For the text-containing cell, return its midpoint in [X, Y] coordinate format. 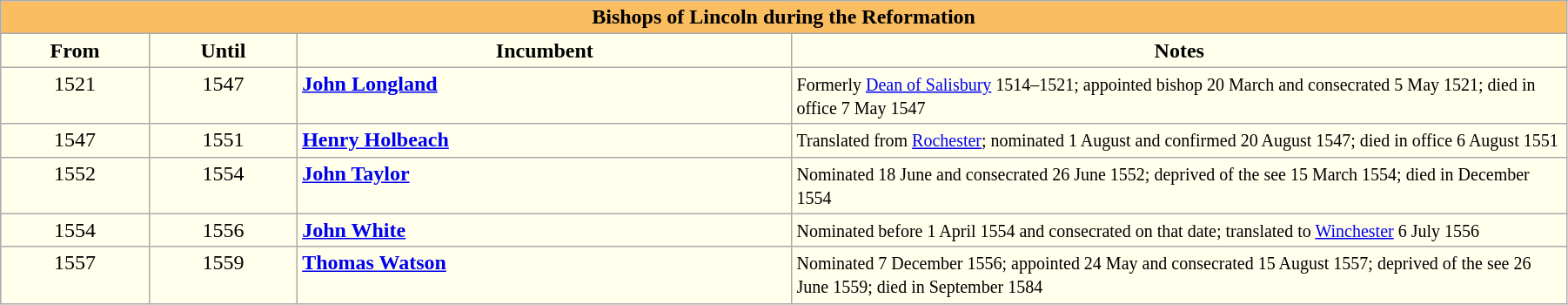
Nominated before 1 April 1554 and consecrated on that date; translated to Winchester 6 July 1556 [1179, 230]
Bishops of Lincoln during the Reformation [784, 17]
Nominated 18 June and consecrated 26 June 1552; deprived of the see 15 March 1554; died in December 1554 [1179, 185]
John Longland [545, 96]
1556 [223, 230]
1557 [75, 275]
John Taylor [545, 185]
1559 [223, 275]
Nominated 7 December 1556; appointed 24 May and consecrated 15 August 1557; deprived of the see 26 June 1559; died in September 1584 [1179, 275]
Henry Holbeach [545, 140]
Notes [1179, 51]
Incumbent [545, 51]
1521 [75, 96]
Until [223, 51]
From [75, 51]
Translated from Rochester; nominated 1 August and confirmed 20 August 1547; died in office 6 August 1551 [1179, 140]
1551 [223, 140]
Formerly Dean of Salisbury 1514–1521; appointed bishop 20 March and consecrated 5 May 1521; died in office 7 May 1547 [1179, 96]
Thomas Watson [545, 275]
1552 [75, 185]
John White [545, 230]
